Extract the (x, y) coordinate from the center of the cell holding the provided text.  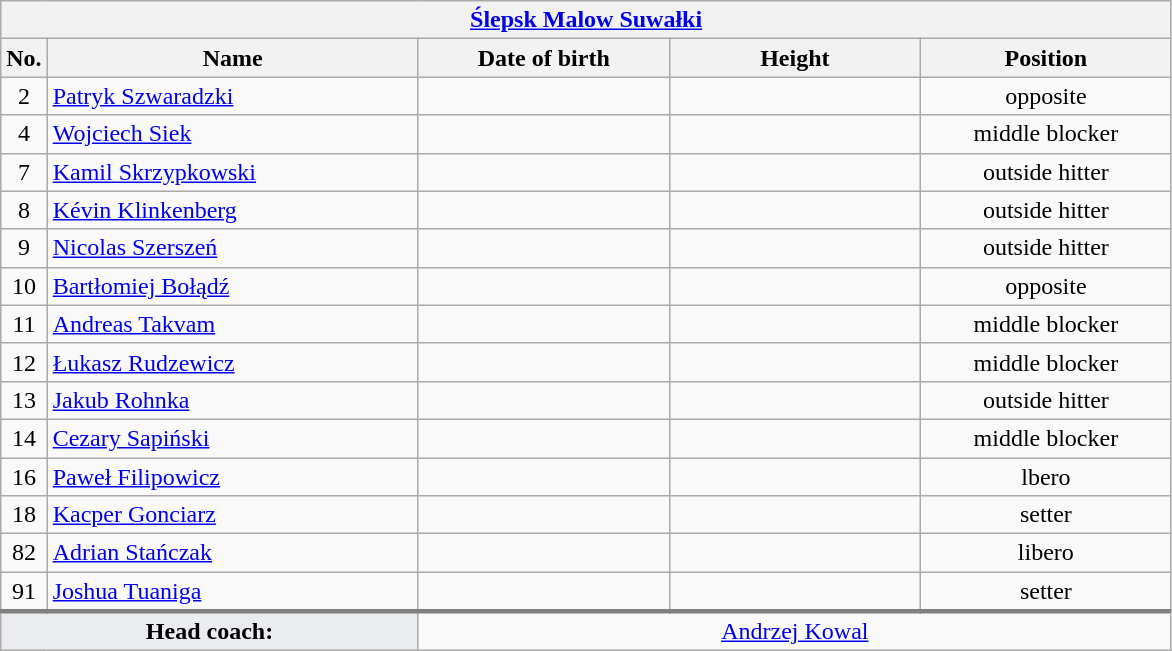
lbero (1046, 477)
Bartłomiej Bołądź (232, 286)
Paweł Filipowicz (232, 477)
Name (232, 58)
Kamil Skrzypkowski (232, 172)
11 (24, 324)
91 (24, 592)
10 (24, 286)
7 (24, 172)
Ślepsk Malow Suwałki (586, 20)
Cezary Sapiński (232, 438)
12 (24, 362)
8 (24, 210)
Date of birth (544, 58)
82 (24, 553)
Andrzej Kowal (794, 631)
Nicolas Szerszeń (232, 248)
Height (794, 58)
13 (24, 400)
Kacper Gonciarz (232, 515)
18 (24, 515)
16 (24, 477)
Joshua Tuaniga (232, 592)
Łukasz Rudzewicz (232, 362)
libero (1046, 553)
No. (24, 58)
Wojciech Siek (232, 134)
Adrian Stańczak (232, 553)
Andreas Takvam (232, 324)
Kévin Klinkenberg (232, 210)
Patryk Szwaradzki (232, 96)
2 (24, 96)
14 (24, 438)
Head coach: (210, 631)
4 (24, 134)
Jakub Rohnka (232, 400)
Position (1046, 58)
9 (24, 248)
